Find where the given text appears and provide that cell's center as (X, Y) coordinate. 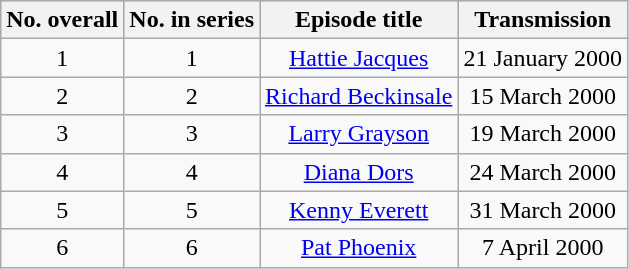
31 March 2000 (543, 210)
Richard Beckinsale (359, 96)
19 March 2000 (543, 134)
Kenny Everett (359, 210)
Larry Grayson (359, 134)
Episode title (359, 20)
No. overall (62, 20)
7 April 2000 (543, 248)
Transmission (543, 20)
Diana Dors (359, 172)
24 March 2000 (543, 172)
No. in series (192, 20)
15 March 2000 (543, 96)
Pat Phoenix (359, 248)
Hattie Jacques (359, 58)
21 January 2000 (543, 58)
